For the text-containing cell, return its midpoint in (x, y) coordinate format. 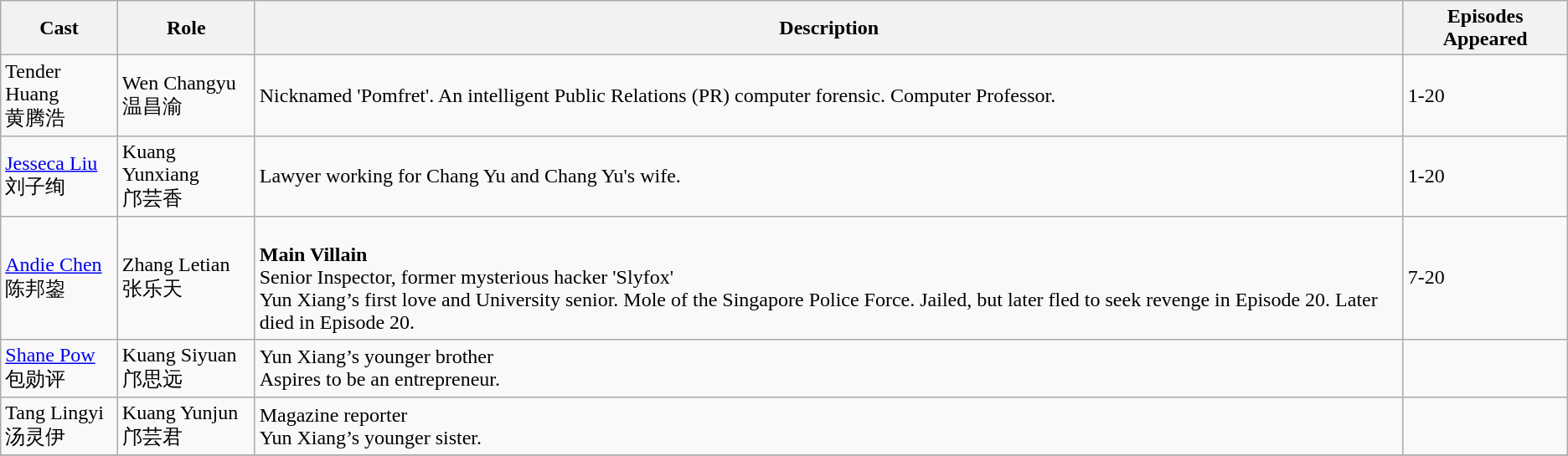
Andie Chen陈邦鋆 (59, 278)
7-20 (1485, 278)
Kuang Yunxiang邝芸香 (186, 176)
Nicknamed 'Pomfret'. An intelligent Public Relations (PR) computer forensic. Computer Professor. (829, 95)
Kuang Yunjun邝芸君 (186, 427)
Tender Huang黄腾浩 (59, 95)
Lawyer working for Chang Yu and Chang Yu's wife. (829, 176)
Zhang Letian张乐天 (186, 278)
Wen Changyu温昌渝 (186, 95)
Magazine reporter Yun Xiang’s younger sister. (829, 427)
Jesseca Liu刘子绚 (59, 176)
Cast (59, 28)
Kuang Siyuan邝思远 (186, 368)
Description (829, 28)
Yun Xiang’s younger brother Aspires to be an entrepreneur. (829, 368)
Episodes Appeared (1485, 28)
Role (186, 28)
Tang Lingyi汤灵伊 (59, 427)
Shane Pow包勋评 (59, 368)
